Determine the (x, y) coordinate at the center of the cell enclosing the given text.  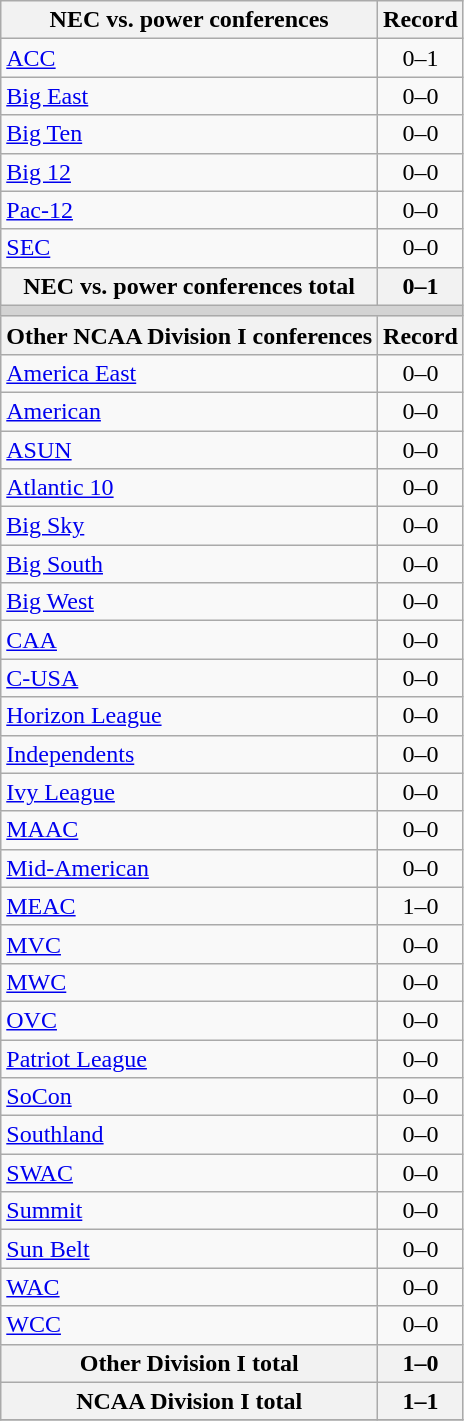
Mid-American (190, 868)
NEC vs. power conferences total (190, 286)
Big 12 (190, 172)
NCAA Division I total (190, 1401)
SoCon (190, 1097)
WAC (190, 1287)
Patriot League (190, 1059)
Other Division I total (190, 1363)
MEAC (190, 906)
Big Ten (190, 134)
Southland (190, 1135)
Big West (190, 602)
Pac-12 (190, 210)
ACC (190, 58)
Big South (190, 564)
Ivy League (190, 792)
Big Sky (190, 526)
ASUN (190, 449)
MVC (190, 944)
Summit (190, 1211)
CAA (190, 640)
Atlantic 10 (190, 488)
C-USA (190, 678)
Sun Belt (190, 1249)
Other NCAA Division I conferences (190, 335)
NEC vs. power conferences (190, 20)
MAAC (190, 830)
WCC (190, 1325)
America East (190, 373)
American (190, 411)
SWAC (190, 1173)
1–1 (421, 1401)
SEC (190, 248)
OVC (190, 1020)
Big East (190, 96)
MWC (190, 982)
Horizon League (190, 716)
Independents (190, 754)
